Return [X, Y] of the center of cell containing provided text 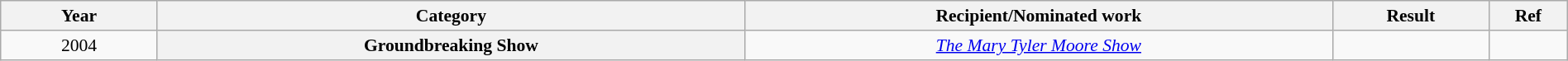
Groundbreaking Show [451, 45]
Result [1411, 16]
Year [79, 16]
2004 [79, 45]
Category [451, 16]
The Mary Tyler Moore Show [1039, 45]
Recipient/Nominated work [1039, 16]
Ref [1528, 16]
